Pinpoint the cell where the given text exists, returning its (X, Y) midpoint coordinate. 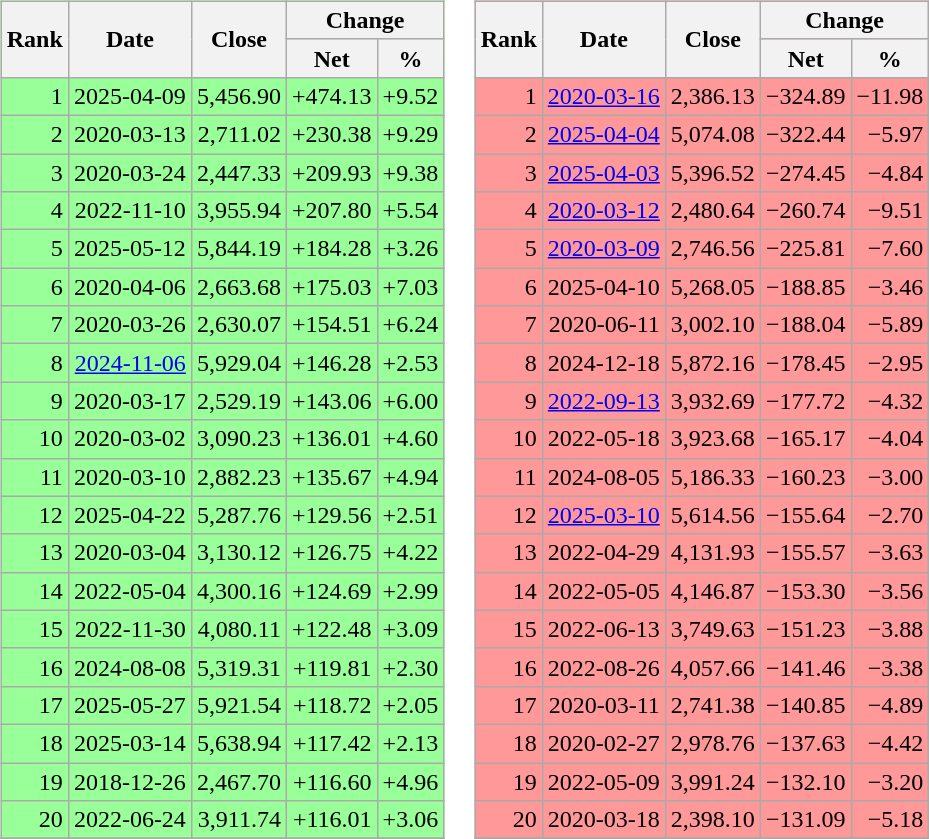
2,386.13 (712, 96)
4,057.66 (712, 667)
+209.93 (332, 173)
2,447.33 (238, 173)
2,529.19 (238, 401)
2,630.07 (238, 325)
+6.24 (410, 325)
2022-11-30 (130, 629)
2020-03-13 (130, 134)
2024-12-18 (604, 363)
−137.63 (806, 743)
−132.10 (806, 781)
+136.01 (332, 439)
−322.44 (806, 134)
−155.64 (806, 515)
2020-03-11 (604, 705)
3,932.69 (712, 401)
2025-03-14 (130, 743)
4,131.93 (712, 553)
−178.45 (806, 363)
3,002.10 (712, 325)
2025-04-09 (130, 96)
3,911.74 (238, 820)
+2.13 (410, 743)
2020-03-18 (604, 820)
+135.67 (332, 477)
+117.42 (332, 743)
−188.04 (806, 325)
5,396.52 (712, 173)
+122.48 (332, 629)
−3.56 (890, 591)
+126.75 (332, 553)
+2.05 (410, 705)
−274.45 (806, 173)
2020-03-12 (604, 211)
+3.09 (410, 629)
2,746.56 (712, 249)
−3.46 (890, 287)
−3.88 (890, 629)
+9.52 (410, 96)
−141.46 (806, 667)
+9.29 (410, 134)
5,319.31 (238, 667)
2020-03-17 (130, 401)
5,268.05 (712, 287)
−140.85 (806, 705)
+116.01 (332, 820)
2,711.02 (238, 134)
3,749.63 (712, 629)
+2.30 (410, 667)
2022-05-18 (604, 439)
4,146.87 (712, 591)
−5.97 (890, 134)
3,991.24 (712, 781)
+119.81 (332, 667)
−9.51 (890, 211)
2024-08-08 (130, 667)
2025-04-04 (604, 134)
−7.60 (890, 249)
+4.60 (410, 439)
−4.32 (890, 401)
−5.89 (890, 325)
−188.85 (806, 287)
+2.53 (410, 363)
5,929.04 (238, 363)
2022-05-04 (130, 591)
2022-06-13 (604, 629)
4,080.11 (238, 629)
+154.51 (332, 325)
−3.00 (890, 477)
2020-03-02 (130, 439)
2022-05-05 (604, 591)
−2.95 (890, 363)
2025-03-10 (604, 515)
−225.81 (806, 249)
2022-11-10 (130, 211)
2020-03-16 (604, 96)
+146.28 (332, 363)
−11.98 (890, 96)
+118.72 (332, 705)
5,638.94 (238, 743)
2020-03-04 (130, 553)
+116.60 (332, 781)
2025-05-27 (130, 705)
2022-04-29 (604, 553)
5,921.54 (238, 705)
2018-12-26 (130, 781)
2020-06-11 (604, 325)
+5.54 (410, 211)
−3.63 (890, 553)
4,300.16 (238, 591)
5,074.08 (712, 134)
3,090.23 (238, 439)
−4.84 (890, 173)
2,882.23 (238, 477)
3,955.94 (238, 211)
3,923.68 (712, 439)
5,872.16 (712, 363)
+184.28 (332, 249)
+474.13 (332, 96)
−4.42 (890, 743)
+4.96 (410, 781)
+129.56 (332, 515)
−3.38 (890, 667)
−165.17 (806, 439)
−260.74 (806, 211)
2024-08-05 (604, 477)
+230.38 (332, 134)
−3.20 (890, 781)
5,287.76 (238, 515)
−155.57 (806, 553)
+143.06 (332, 401)
2020-03-10 (130, 477)
2022-06-24 (130, 820)
2024-11-06 (130, 363)
+4.94 (410, 477)
+207.80 (332, 211)
5,456.90 (238, 96)
−5.18 (890, 820)
−160.23 (806, 477)
−2.70 (890, 515)
2020-04-06 (130, 287)
+2.99 (410, 591)
+4.22 (410, 553)
2,978.76 (712, 743)
2025-05-12 (130, 249)
5,186.33 (712, 477)
5,614.56 (712, 515)
2025-04-10 (604, 287)
+3.06 (410, 820)
2,398.10 (712, 820)
5,844.19 (238, 249)
2020-03-24 (130, 173)
−153.30 (806, 591)
2022-05-09 (604, 781)
+3.26 (410, 249)
+124.69 (332, 591)
−151.23 (806, 629)
−131.09 (806, 820)
−177.72 (806, 401)
+2.51 (410, 515)
−4.04 (890, 439)
+7.03 (410, 287)
2020-02-27 (604, 743)
2,741.38 (712, 705)
2,467.70 (238, 781)
2,480.64 (712, 211)
3,130.12 (238, 553)
2022-09-13 (604, 401)
2,663.68 (238, 287)
+6.00 (410, 401)
−4.89 (890, 705)
2020-03-09 (604, 249)
2022-08-26 (604, 667)
+9.38 (410, 173)
2020-03-26 (130, 325)
2025-04-03 (604, 173)
−324.89 (806, 96)
+175.03 (332, 287)
2025-04-22 (130, 515)
